Capture the cell that displays the provided text and extract its (X, Y) central coordinate. 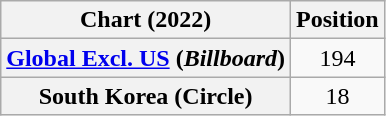
Chart (2022) (146, 20)
Global Excl. US (Billboard) (146, 58)
Position (338, 20)
18 (338, 96)
South Korea (Circle) (146, 96)
194 (338, 58)
